Extract the (X, Y) coordinate from the center of the cell holding the provided text.  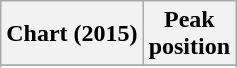
Peak position (189, 34)
Chart (2015) (72, 34)
